Return (x, y) of the center of cell containing provided text 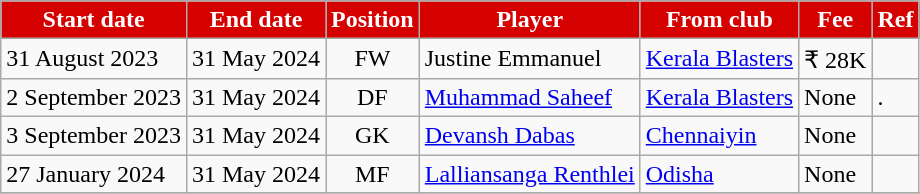
Justine Emmanuel (530, 59)
27 January 2024 (94, 173)
Chennaiyin (719, 135)
Position (373, 20)
From club (719, 20)
2 September 2023 (94, 97)
3 September 2023 (94, 135)
Devansh Dabas (530, 135)
End date (256, 20)
Player (530, 20)
Start date (94, 20)
Fee (836, 20)
GK (373, 135)
MF (373, 173)
FW (373, 59)
Muhammad Saheef (530, 97)
31 August 2023 (94, 59)
₹ 28K (836, 59)
Ref (896, 20)
Lalliansanga Renthlei (530, 173)
Odisha (719, 173)
DF (373, 97)
. (896, 97)
